Detect which cell encompasses the target text, then output its [X, Y] center coordinate. 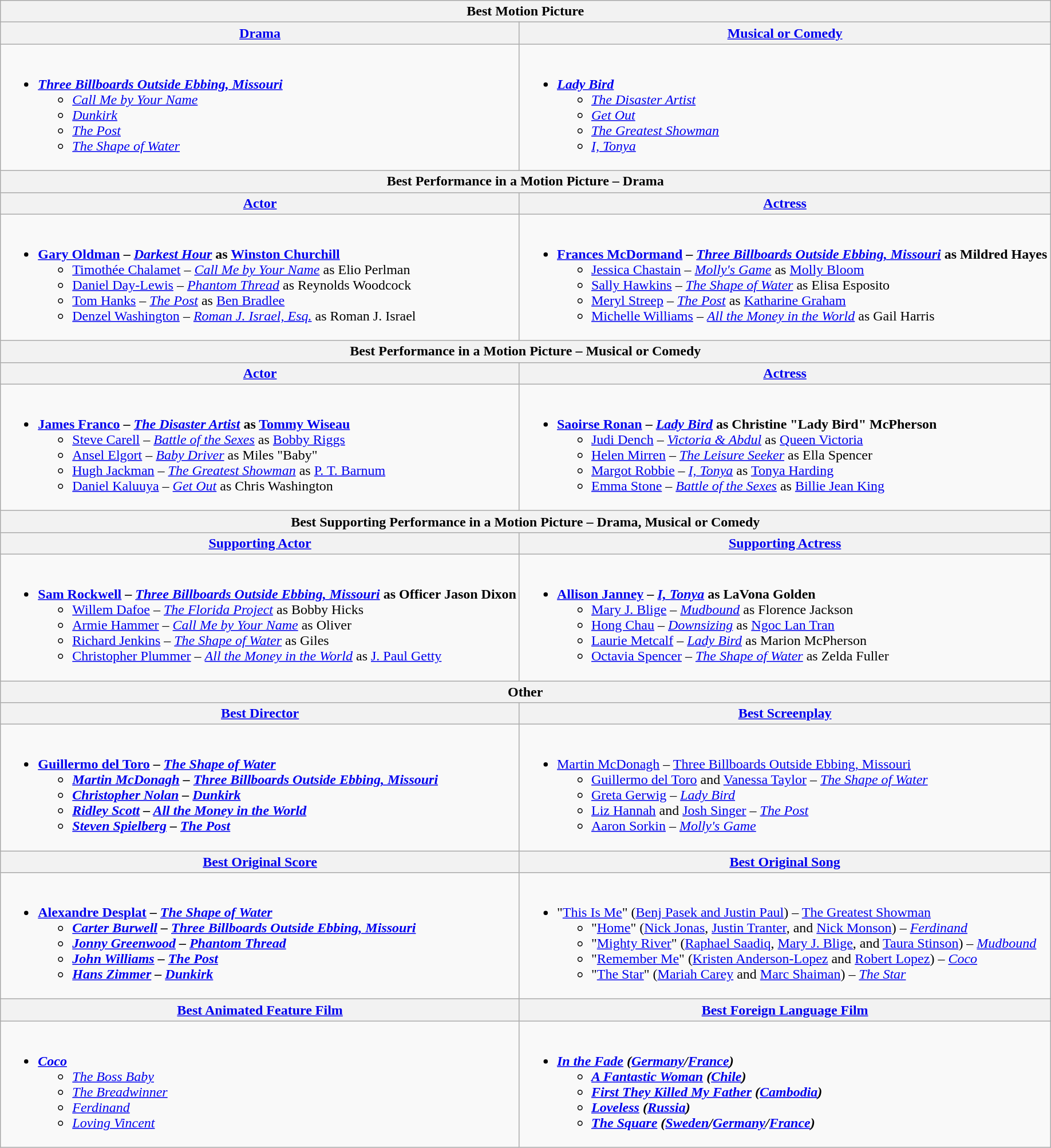
Drama [260, 33]
Best Original Song [784, 862]
Best Motion Picture [525, 11]
Other [525, 692]
Best Original Score [260, 862]
Best Director [260, 714]
Best Performance in a Motion Picture – Musical or Comedy [525, 351]
Best Animated Feature Film [260, 1010]
CocoThe Boss BabyThe BreadwinnerFerdinandLoving Vincent [260, 1084]
Supporting Actor [260, 543]
Best Screenplay [784, 714]
Musical or Comedy [784, 33]
Best Foreign Language Film [784, 1010]
Best Supporting Performance in a Motion Picture – Drama, Musical or Comedy [525, 521]
In the Fade (Germany/France)A Fantastic Woman (Chile)First They Killed My Father (Cambodia)Loveless (Russia)The Square (Sweden/Germany/France) [784, 1084]
Lady BirdThe Disaster ArtistGet OutThe Greatest ShowmanI, Tonya [784, 108]
Best Performance in a Motion Picture – Drama [525, 181]
Supporting Actress [784, 543]
Three Billboards Outside Ebbing, MissouriCall Me by Your NameDunkirkThe PostThe Shape of Water [260, 108]
